Locate the cell with the specified text and output its (x, y) center coordinate. 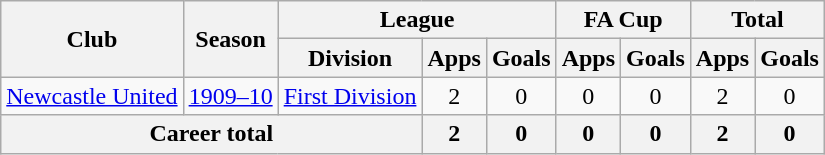
Season (230, 39)
1909–10 (230, 96)
First Division (350, 96)
Division (350, 58)
Career total (212, 134)
Total (757, 20)
Club (92, 39)
League (417, 20)
FA Cup (623, 20)
Newcastle United (92, 96)
